Detect which cell encompasses the target text, then output its [X, Y] center coordinate. 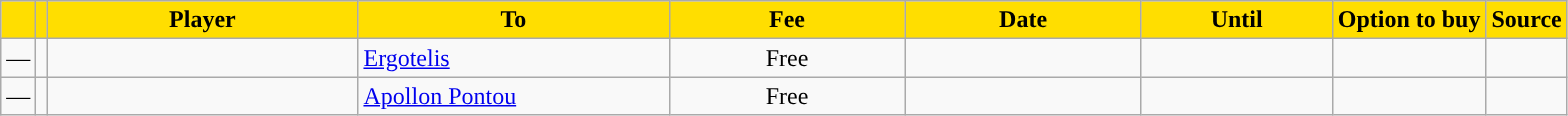
Option to buy [1409, 20]
Source [1526, 20]
Apollon Pontou [514, 96]
Date [1023, 20]
Ergotelis [514, 58]
Player [202, 20]
To [514, 20]
Until [1236, 20]
Fee [787, 20]
